Capture the cell that displays the provided text and extract its [x, y] central coordinate. 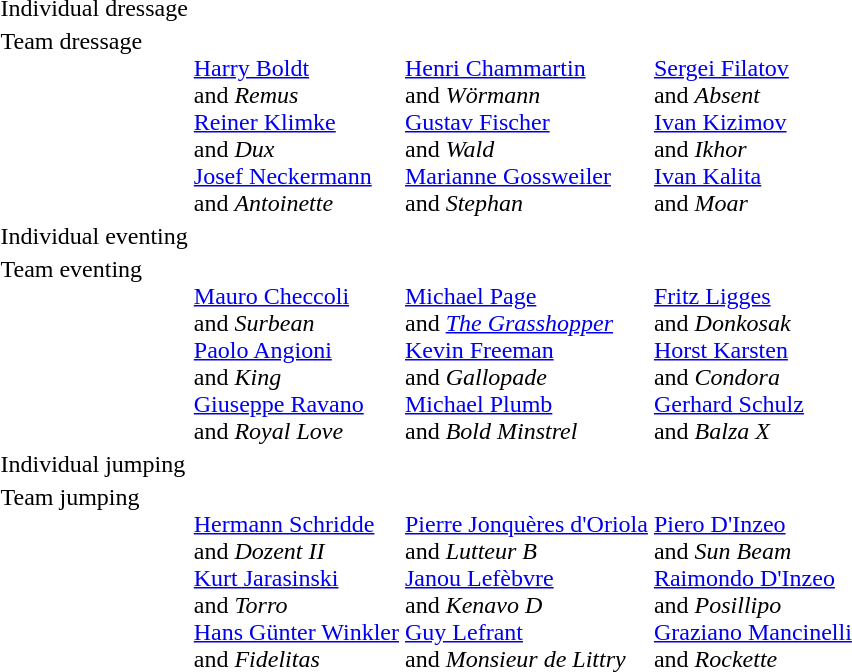
Michael Page and The Grasshopper Kevin Freeman and Gallopade Michael Plumb and Bold Minstrel [527, 350]
Henri Chammartin and Wörmann Gustav Fischer and Wald Marianne Gossweiler and Stephan [527, 122]
Harry Boldt and Remus Reiner Klimke and Dux Josef Neckermann and Antoinette [296, 122]
Mauro Checcoli and Surbean Paolo Angioni and King Giuseppe Ravano and Royal Love [296, 350]
